Find where the given text appears and provide that cell's center as [x, y] coordinate. 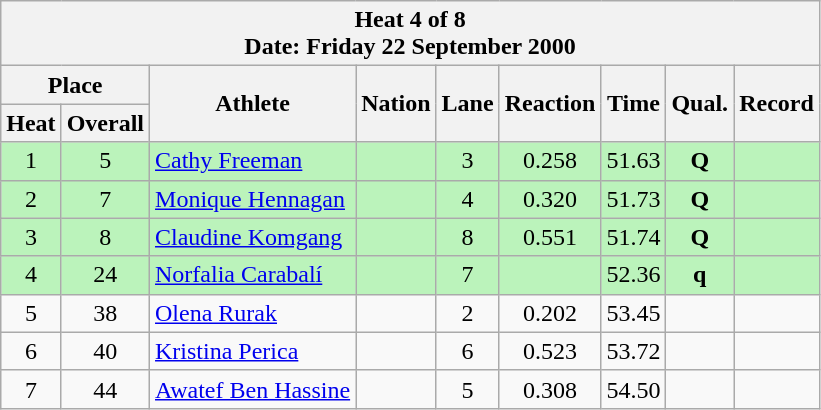
0.308 [550, 389]
Place [76, 85]
1 [31, 161]
Qual. [700, 104]
Cathy Freeman [253, 161]
Lane [468, 104]
Record [777, 104]
40 [105, 351]
44 [105, 389]
Athlete [253, 104]
Kristina Perica [253, 351]
53.45 [634, 313]
Olena Rurak [253, 313]
51.73 [634, 199]
0.320 [550, 199]
38 [105, 313]
Claudine Komgang [253, 237]
Reaction [550, 104]
Time [634, 104]
Nation [396, 104]
0.551 [550, 237]
54.50 [634, 389]
51.63 [634, 161]
Heat 4 of 8 Date: Friday 22 September 2000 [410, 34]
51.74 [634, 237]
52.36 [634, 275]
0.202 [550, 313]
Awatef Ben Hassine [253, 389]
Monique Hennagan [253, 199]
53.72 [634, 351]
0.523 [550, 351]
Heat [31, 123]
Norfalia Carabalí [253, 275]
0.258 [550, 161]
Overall [105, 123]
q [700, 275]
24 [105, 275]
